Detect which cell encompasses the target text, then output its (X, Y) center coordinate. 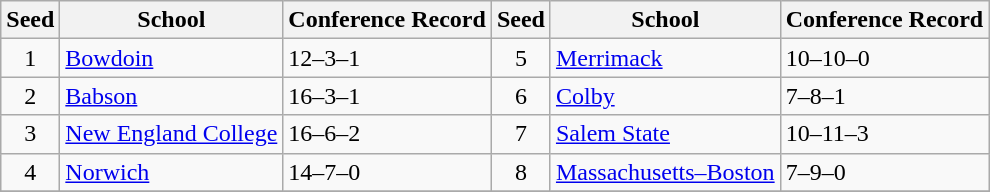
3 (30, 134)
Babson (172, 96)
Salem State (665, 134)
Norwich (172, 172)
Merrimack (665, 58)
5 (520, 58)
Massachusetts–Boston (665, 172)
8 (520, 172)
7–9–0 (884, 172)
2 (30, 96)
12–3–1 (388, 58)
New England College (172, 134)
7 (520, 134)
16–3–1 (388, 96)
1 (30, 58)
10–10–0 (884, 58)
Colby (665, 96)
7–8–1 (884, 96)
6 (520, 96)
10–11–3 (884, 134)
14–7–0 (388, 172)
4 (30, 172)
16–6–2 (388, 134)
Bowdoin (172, 58)
